Scan for the cell matching the given text and deliver its (x, y) coordinate at center. 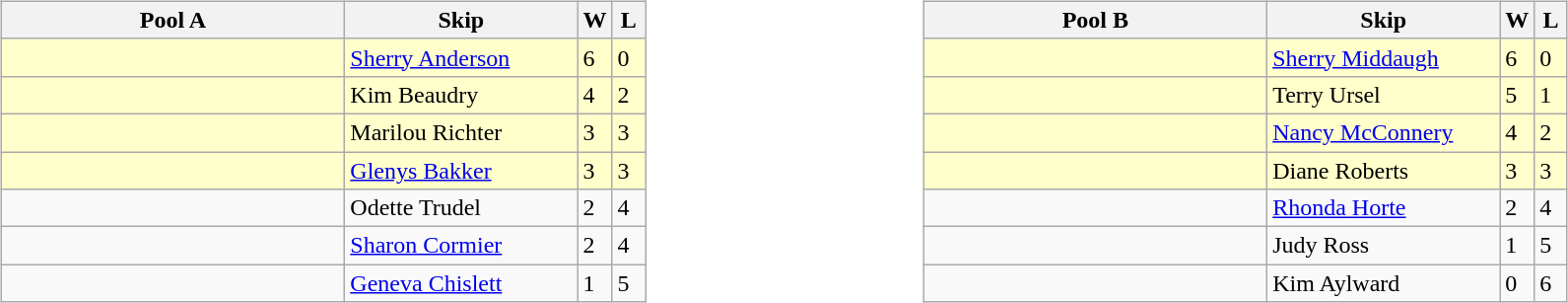
Sharon Cormier (461, 246)
Pool A (173, 20)
Nancy McConnery (1384, 132)
Kim Beaudry (461, 95)
Pool B (1096, 20)
Diane Roberts (1384, 171)
Judy Ross (1384, 246)
Terry Ursel (1384, 95)
Rhonda Horte (1384, 208)
Sherry Middaugh (1384, 57)
Odette Trudel (461, 208)
Kim Aylward (1384, 283)
Glenys Bakker (461, 171)
Marilou Richter (461, 132)
Sherry Anderson (461, 57)
Geneva Chislett (461, 283)
